Output the (X, Y) coordinate of the center of the cell containing the given text.  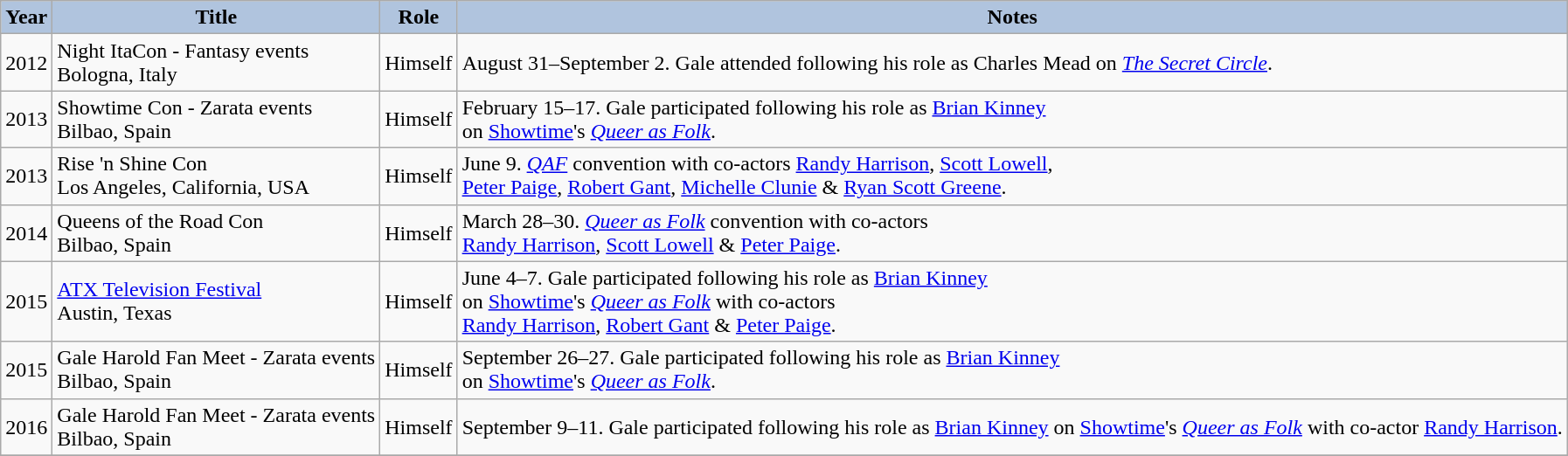
September 26–27. Gale participated following his role as Brian Kinneyon Showtime's Queer as Folk. (1012, 370)
June 4–7. Gale participated following his role as Brian Kinneyon Showtime's Queer as Folk with co-actors Randy Harrison, Robert Gant & Peter Paige. (1012, 301)
2012 (26, 63)
February 15–17. Gale participated following his role as Brian Kinneyon Showtime's Queer as Folk. (1012, 119)
2014 (26, 232)
Night ItaCon - Fantasy events Bologna, Italy (217, 63)
ATX Television Festival Austin, Texas (217, 301)
June 9. QAF convention with co-actors Randy Harrison, Scott Lowell, Peter Paige, Robert Gant, Michelle Clunie & Ryan Scott Greene. (1012, 176)
Showtime Con - Zarata events Bilbao, Spain (217, 119)
Rise 'n Shine Con Los Angeles, California, USA (217, 176)
2016 (26, 426)
Year (26, 17)
Title (217, 17)
March 28–30. Queer as Folk convention with co-actors Randy Harrison, Scott Lowell & Peter Paige. (1012, 232)
Queens of the Road Con Bilbao, Spain (217, 232)
Role (419, 17)
Notes (1012, 17)
August 31–September 2. Gale attended following his role as Charles Mead on The Secret Circle. (1012, 63)
September 9–11. Gale participated following his role as Brian Kinney on Showtime's Queer as Folk with co-actor Randy Harrison. (1012, 426)
